Search for the cell housing the specified text and yield its [x, y] center coordinate. 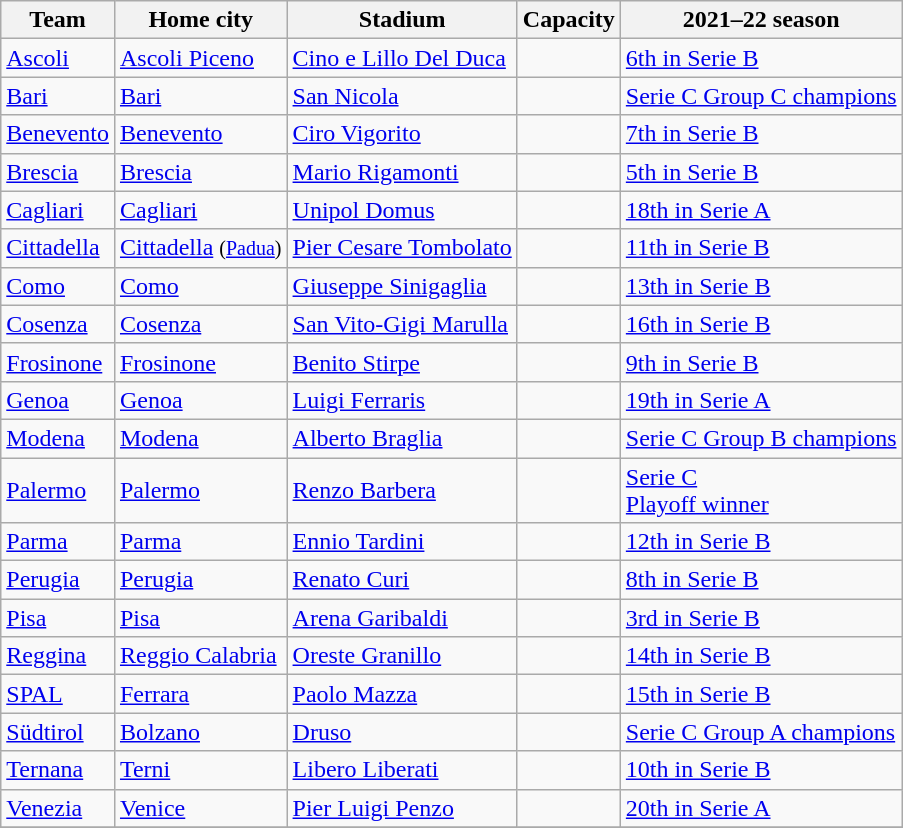
SPAL [58, 694]
Südtirol [58, 732]
13th in Serie B [761, 286]
Venezia [58, 808]
Alberto Braglia [402, 438]
8th in Serie B [761, 580]
Renato Curi [402, 580]
Cino e Lillo Del Duca [402, 58]
Reggina [58, 656]
Ciro Vigorito [402, 134]
2021–22 season [761, 20]
18th in Serie A [761, 210]
6th in Serie B [761, 58]
11th in Serie B [761, 248]
7th in Serie B [761, 134]
Pier Cesare Tombolato [402, 248]
Libero Liberati [402, 770]
Serie C Group A champions [761, 732]
Giuseppe Sinigaglia [402, 286]
Ascoli [58, 58]
12th in Serie B [761, 542]
Druso [402, 732]
9th in Serie B [761, 362]
10th in Serie B [761, 770]
Ennio Tardini [402, 542]
Benito Stirpe [402, 362]
Bolzano [200, 732]
Arena Garibaldi [402, 618]
Home city [200, 20]
Capacity [568, 20]
Oreste Granillo [402, 656]
Unipol Domus [402, 210]
Luigi Ferraris [402, 400]
Renzo Barbera [402, 490]
19th in Serie A [761, 400]
Mario Rigamonti [402, 172]
Serie C Group B champions [761, 438]
San Vito-Gigi Marulla [402, 324]
Ternana [58, 770]
Cittadella [58, 248]
5th in Serie B [761, 172]
San Nicola [402, 96]
Cittadella (Padua) [200, 248]
Stadium [402, 20]
3rd in Serie B [761, 618]
Reggio Calabria [200, 656]
Serie C Group C champions [761, 96]
Team [58, 20]
Pier Luigi Penzo [402, 808]
15th in Serie B [761, 694]
Paolo Mazza [402, 694]
20th in Serie A [761, 808]
16th in Serie B [761, 324]
Ferrara [200, 694]
Serie CPlayoff winner [761, 490]
14th in Serie B [761, 656]
Venice [200, 808]
Ascoli Piceno [200, 58]
Terni [200, 770]
